Extract the (x, y) coordinate from the center of the cell holding the provided text.  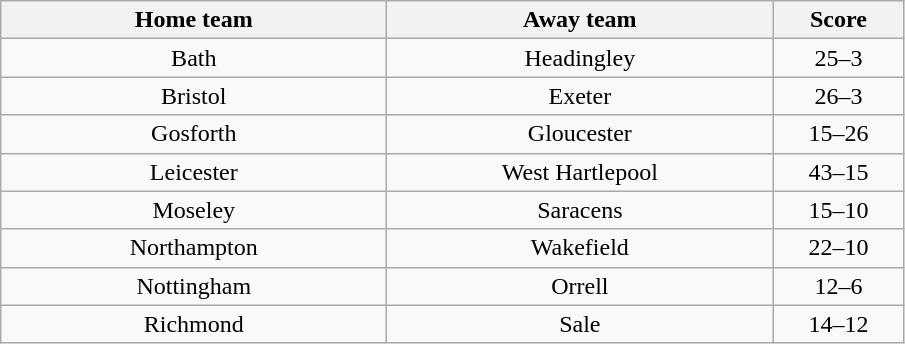
15–26 (838, 134)
Away team (580, 20)
Northampton (194, 248)
Moseley (194, 210)
25–3 (838, 58)
West Hartlepool (580, 172)
Saracens (580, 210)
Home team (194, 20)
15–10 (838, 210)
Score (838, 20)
Richmond (194, 324)
43–15 (838, 172)
Bristol (194, 96)
12–6 (838, 286)
Sale (580, 324)
Gloucester (580, 134)
Bath (194, 58)
26–3 (838, 96)
Wakefield (580, 248)
Exeter (580, 96)
Orrell (580, 286)
Headingley (580, 58)
Gosforth (194, 134)
14–12 (838, 324)
Leicester (194, 172)
Nottingham (194, 286)
22–10 (838, 248)
